Return the (X, Y) coordinate for the center point of the cell that contains the specified text.  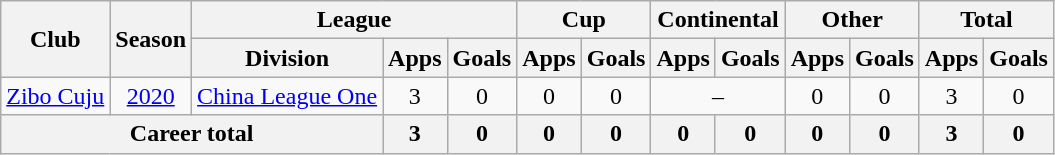
Season (151, 39)
Division (288, 58)
Total (986, 20)
Club (56, 39)
China League One (288, 96)
Continental (718, 20)
Other (852, 20)
Career total (192, 134)
2020 (151, 96)
Zibo Cuju (56, 96)
– (718, 96)
League (354, 20)
Cup (584, 20)
